For the text-containing cell, return its midpoint in [x, y] coordinate format. 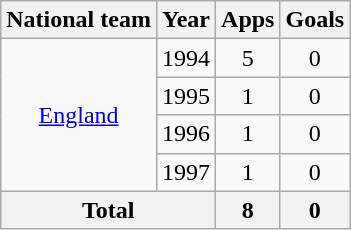
1997 [186, 172]
1994 [186, 58]
1996 [186, 134]
Goals [315, 20]
Total [108, 210]
5 [248, 58]
Year [186, 20]
8 [248, 210]
National team [79, 20]
England [79, 115]
1995 [186, 96]
Apps [248, 20]
